Provide the [x, y] coordinate of the cell's center where the given text is located.  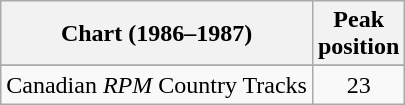
Peakposition [358, 34]
23 [358, 85]
Canadian RPM Country Tracks [157, 85]
Chart (1986–1987) [157, 34]
